Return the [x, y] coordinate for the center point of the cell that contains the specified text.  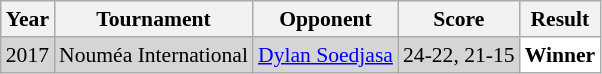
Opponent [326, 19]
Tournament [154, 19]
2017 [28, 55]
24-22, 21-15 [459, 55]
Score [459, 19]
Winner [560, 55]
Year [28, 19]
Result [560, 19]
Dylan Soedjasa [326, 55]
Nouméa International [154, 55]
